Scan for the cell matching the given text and deliver its (X, Y) coordinate at center. 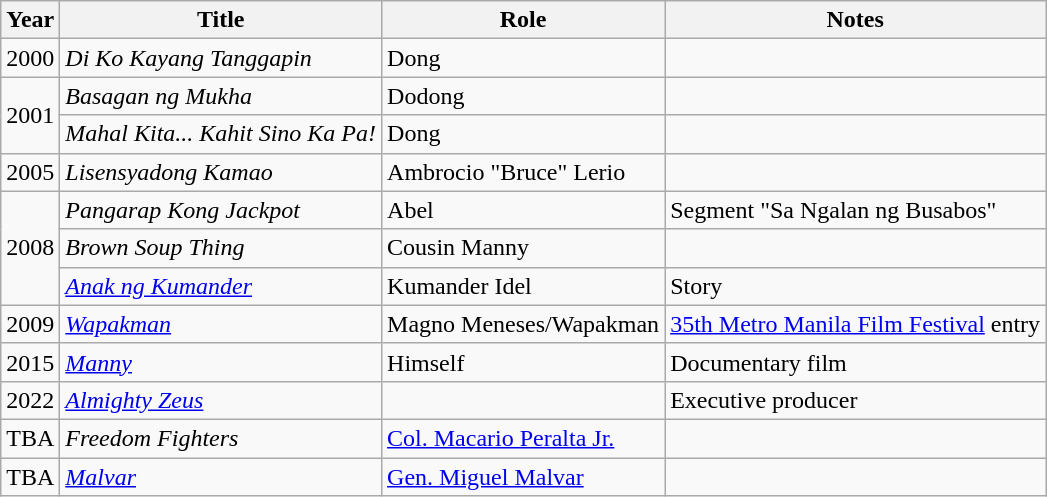
Title (221, 20)
Lisensyadong Kamao (221, 172)
Col. Macario Peralta Jr. (524, 438)
Mahal Kita... Kahit Sino Ka Pa! (221, 134)
2000 (30, 58)
Freedom Fighters (221, 438)
Basagan ng Mukha (221, 96)
Gen. Miguel Malvar (524, 477)
Executive producer (856, 400)
Cousin Manny (524, 248)
35th Metro Manila Film Festival entry (856, 324)
2005 (30, 172)
Year (30, 20)
Di Ko Kayang Tanggapin (221, 58)
Ambrocio "Bruce" Lerio (524, 172)
Kumander Idel (524, 286)
Abel (524, 210)
Anak ng Kumander (221, 286)
Dodong (524, 96)
Wapakman (221, 324)
Notes (856, 20)
Brown Soup Thing (221, 248)
2001 (30, 115)
Manny (221, 362)
2022 (30, 400)
Almighty Zeus (221, 400)
Segment "Sa Ngalan ng Busabos" (856, 210)
Pangarap Kong Jackpot (221, 210)
Malvar (221, 477)
Documentary film (856, 362)
Magno Meneses/Wapakman (524, 324)
Role (524, 20)
2015 (30, 362)
Himself (524, 362)
Story (856, 286)
2009 (30, 324)
2008 (30, 248)
